Return (X, Y) of the center of cell containing provided text 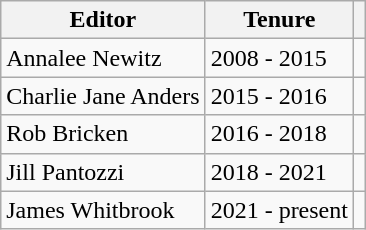
James Whitbrook (103, 210)
Editor (103, 20)
Jill Pantozzi (103, 172)
Tenure (279, 20)
2016 - 2018 (279, 134)
Annalee Newitz (103, 58)
2021 - present (279, 210)
Rob Bricken (103, 134)
2015 - 2016 (279, 96)
Charlie Jane Anders (103, 96)
2018 - 2021 (279, 172)
2008 - 2015 (279, 58)
